Locate the cell with the specified text and output its [x, y] center coordinate. 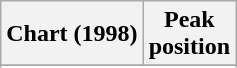
Peakposition [189, 34]
Chart (1998) [72, 34]
